Detect which cell encompasses the target text, then output its (x, y) center coordinate. 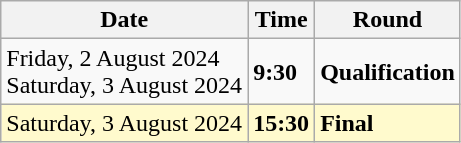
Friday, 2 August 2024Saturday, 3 August 2024 (124, 72)
15:30 (282, 123)
Qualification (388, 72)
Date (124, 20)
Round (388, 20)
Saturday, 3 August 2024 (124, 123)
Time (282, 20)
Final (388, 123)
9:30 (282, 72)
